Find where the given text appears and provide that cell's center as (x, y) coordinate. 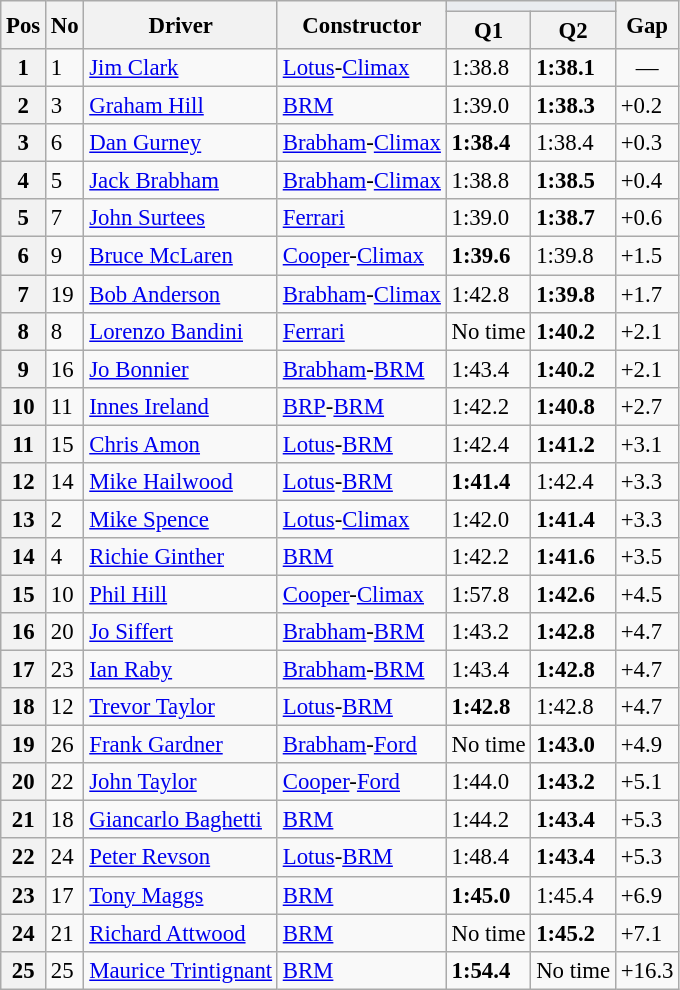
1:43.0 (574, 745)
1:40.8 (574, 406)
Graham Hill (180, 106)
Dan Gurney (180, 143)
1:45.4 (574, 895)
1:42.6 (574, 594)
Bruce McLaren (180, 256)
13 (24, 519)
BRP-BRM (362, 406)
+4.9 (646, 745)
1:54.4 (488, 970)
1:44.0 (488, 782)
Chris Amon (180, 444)
Jim Clark (180, 68)
+0.6 (646, 219)
1:39.6 (488, 256)
Mike Spence (180, 519)
Richie Ginther (180, 557)
Jo Bonnier (180, 369)
1:38.7 (574, 219)
Constructor (362, 25)
+6.9 (646, 895)
+3.1 (646, 444)
+16.3 (646, 970)
Tony Maggs (180, 895)
1:48.4 (488, 858)
26 (65, 745)
Q2 (574, 31)
+0.3 (646, 143)
Giancarlo Baghetti (180, 820)
1:38.1 (574, 68)
Bob Anderson (180, 294)
+0.2 (646, 106)
+5.1 (646, 782)
Maurice Trintignant (180, 970)
Q1 (488, 31)
Lorenzo Bandini (180, 331)
Richard Attwood (180, 933)
Peter Revson (180, 858)
1:38.5 (574, 181)
+3.5 (646, 557)
Pos (24, 25)
+4.5 (646, 594)
1:38.3 (574, 106)
+1.7 (646, 294)
+7.1 (646, 933)
1:41.6 (574, 557)
1:42.0 (488, 519)
1:45.0 (488, 895)
+2.7 (646, 406)
Gap (646, 25)
Cooper-Ford (362, 782)
Ian Raby (180, 670)
Frank Gardner (180, 745)
1:44.2 (488, 820)
Innes Ireland (180, 406)
1:45.2 (574, 933)
1:41.2 (574, 444)
John Surtees (180, 219)
Brabham-Ford (362, 745)
Phil Hill (180, 594)
— (646, 68)
+1.5 (646, 256)
Jo Siffert (180, 632)
No (65, 25)
Mike Hailwood (180, 482)
+0.4 (646, 181)
John Taylor (180, 782)
1:57.8 (488, 594)
Jack Brabham (180, 181)
Driver (180, 25)
Trevor Taylor (180, 707)
